Identify which cell holds the provided text, then report its (X, Y) central coordinate. 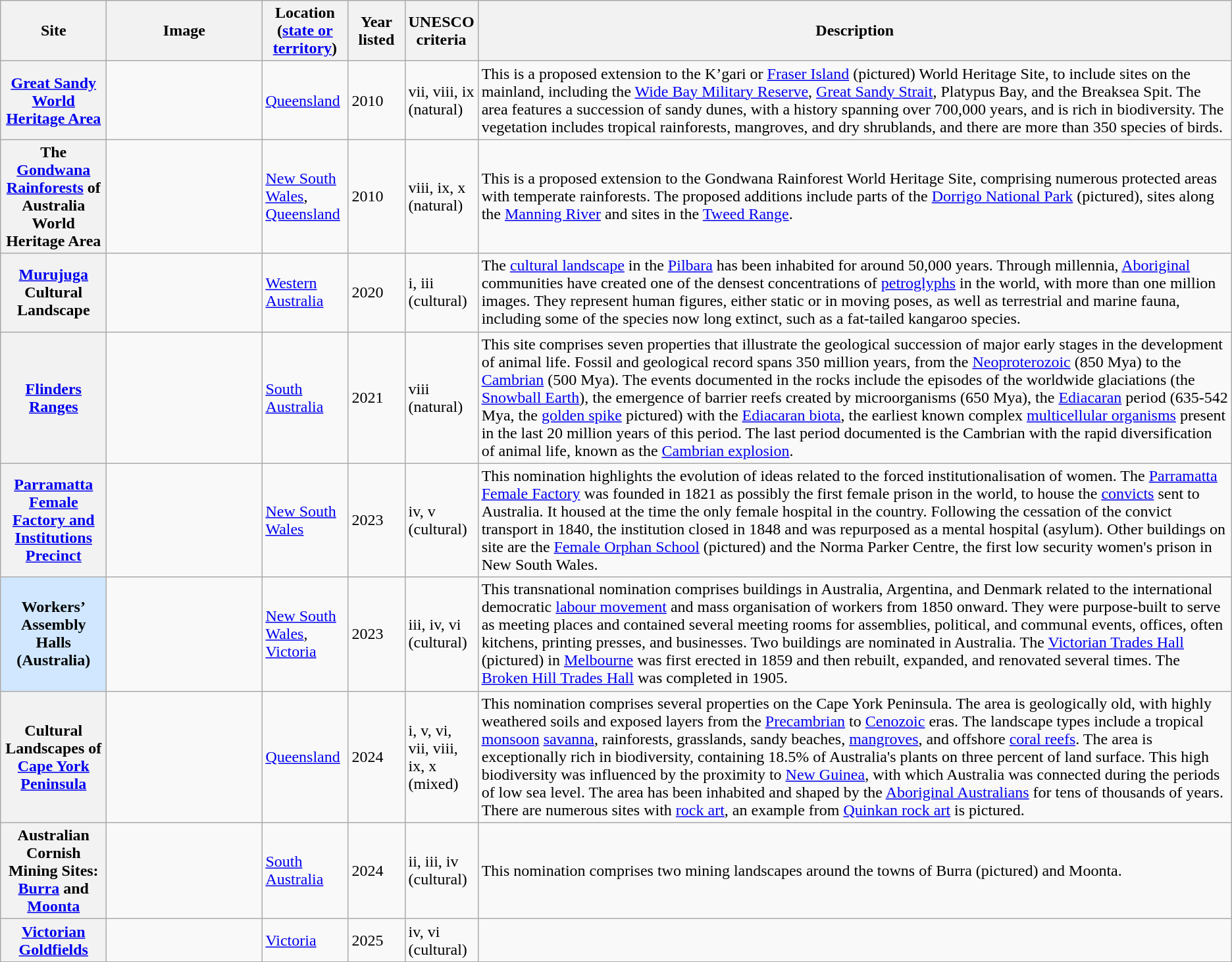
Flinders Ranges (54, 397)
Workers’ Assembly Halls (Australia) (54, 634)
2025 (376, 940)
viii (natural) (441, 397)
viii, ix, x (natural) (441, 196)
2020 (376, 292)
Parramatta Female Factory and Institutions Precinct (54, 520)
Australian Cornish Mining Sites: Burra and Moonta (54, 871)
Murujuga Cultural Landscape (54, 292)
This nomination comprises two mining landscapes around the towns of Burra (pictured) and Moonta. (854, 871)
UNESCO criteria (441, 31)
The Gondwana Rainforests of Australia World Heritage Area (54, 196)
Location (state or territory) (305, 31)
Description (854, 31)
Great Sandy World Heritage Area (54, 100)
vii, viii, ix (natural) (441, 100)
Image (184, 31)
iii, iv, vi (cultural) (441, 634)
New South Wales, Victoria (305, 634)
i, iii (cultural) (441, 292)
Victorian Goldfields (54, 940)
ii, iii, iv (cultural) (441, 871)
Victoria (305, 940)
i, v, vi, vii, viii, ix, x (mixed) (441, 757)
Western Australia (305, 292)
Year listed (376, 31)
Cultural Landscapes of Cape York Peninsula (54, 757)
New South Wales, Queensland (305, 196)
New South Wales (305, 520)
2021 (376, 397)
iv, vi (cultural) (441, 940)
iv, v (cultural) (441, 520)
Site (54, 31)
